Capture the cell that displays the provided text and extract its (x, y) central coordinate. 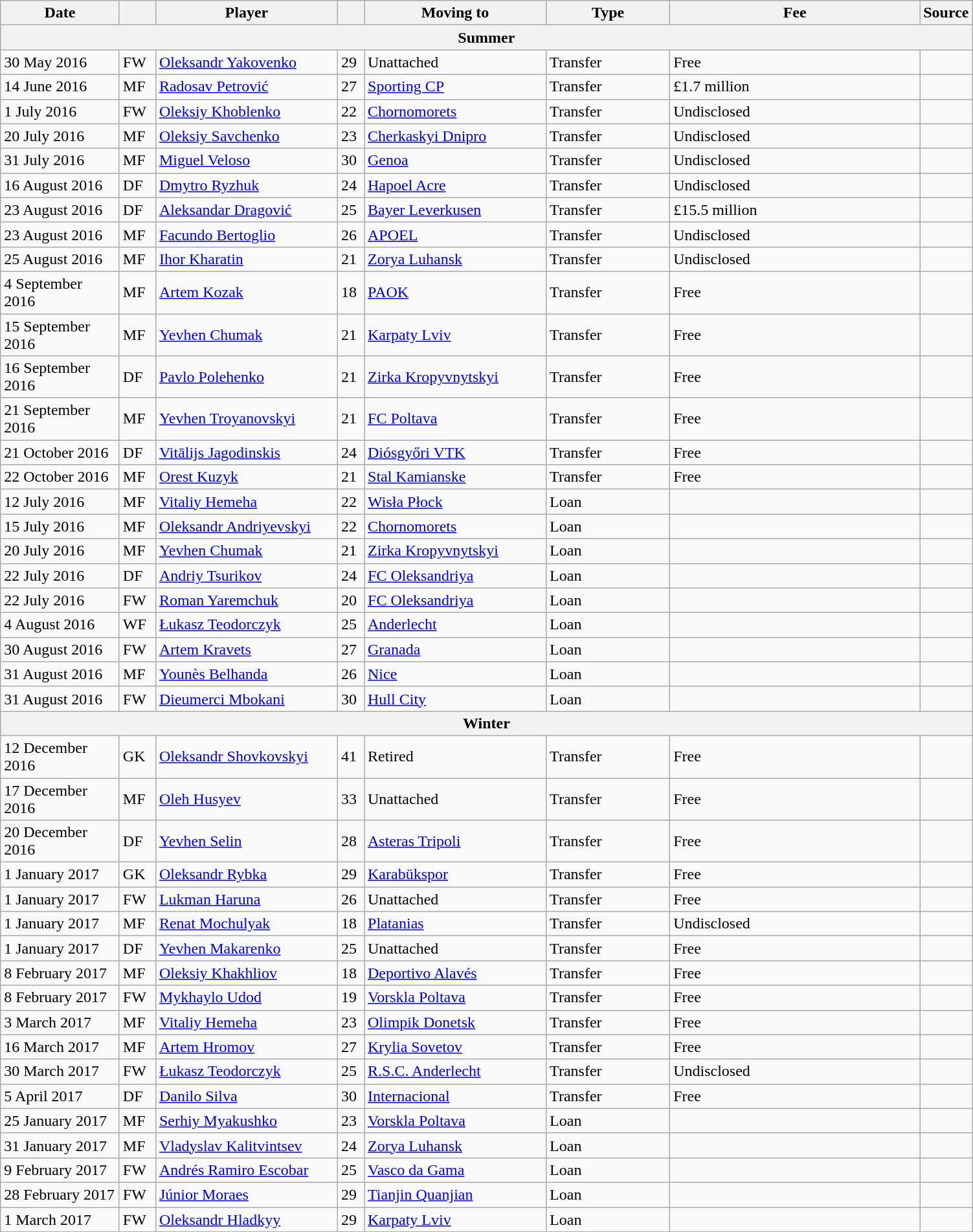
16 August 2016 (60, 185)
Type (609, 13)
Aleksandar Dragović (246, 210)
12 December 2016 (60, 756)
9 February 2017 (60, 1170)
Serhiy Myakushko (246, 1121)
Internacional (454, 1096)
21 September 2016 (60, 420)
30 August 2016 (60, 649)
£1.7 million (795, 87)
Younès Belhanda (246, 674)
Oleksandr Shovkovskyi (246, 756)
Yevhen Troyanovskyi (246, 420)
Diósgyőri VTK (454, 453)
Vitālijs Jagodinskis (246, 453)
28 (351, 842)
Dieumerci Mbokani (246, 699)
30 March 2017 (60, 1071)
Hull City (454, 699)
Granada (454, 649)
Ihor Kharatin (246, 259)
22 October 2016 (60, 477)
Nice (454, 674)
25 August 2016 (60, 259)
15 July 2016 (60, 526)
3 March 2017 (60, 1022)
Júnior Moraes (246, 1194)
Oleksiy Savchenko (246, 136)
Karabükspor (454, 875)
Radosav Petrović (246, 87)
12 July 2016 (60, 502)
21 October 2016 (60, 453)
Moving to (454, 13)
Mykhaylo Udod (246, 998)
Andrés Ramiro Escobar (246, 1170)
Deportivo Alavés (454, 973)
14 June 2016 (60, 87)
1 July 2016 (60, 111)
Source (946, 13)
Dmytro Ryzhuk (246, 185)
FC Poltava (454, 420)
Yevhen Makarenko (246, 948)
Summer (487, 38)
Artem Kozak (246, 293)
Pavlo Polehenko (246, 377)
Oleh Husyev (246, 799)
Cherkaskyi Dnipro (454, 136)
Renat Mochulyak (246, 924)
Vladyslav Kalitvintsev (246, 1145)
31 January 2017 (60, 1145)
4 August 2016 (60, 625)
Oleksandr Rybka (246, 875)
17 December 2016 (60, 799)
28 February 2017 (60, 1194)
Oleksandr Yakovenko (246, 62)
5 April 2017 (60, 1096)
Miguel Veloso (246, 161)
Bayer Leverkusen (454, 210)
Oleksiy Khakhliov (246, 973)
31 July 2016 (60, 161)
4 September 2016 (60, 293)
APOEL (454, 234)
20 December 2016 (60, 842)
Sporting CP (454, 87)
Yevhen Selin (246, 842)
Andriy Tsurikov (246, 576)
WF (137, 625)
Vasco da Gama (454, 1170)
30 May 2016 (60, 62)
R.S.C. Anderlecht (454, 1071)
Artem Kravets (246, 649)
Oleksiy Khoblenko (246, 111)
Tianjin Quanjian (454, 1194)
Artem Hromov (246, 1047)
Fee (795, 13)
Date (60, 13)
Retired (454, 756)
Oleksandr Andriyevskyi (246, 526)
Winter (487, 723)
Genoa (454, 161)
19 (351, 998)
Hapoel Acre (454, 185)
Orest Kuzyk (246, 477)
16 September 2016 (60, 377)
Olimpik Donetsk (454, 1022)
20 (351, 600)
Anderlecht (454, 625)
Roman Yaremchuk (246, 600)
16 March 2017 (60, 1047)
£15.5 million (795, 210)
Lukman Haruna (246, 899)
1 March 2017 (60, 1219)
25 January 2017 (60, 1121)
Wisła Płock (454, 502)
Stal Kamianske (454, 477)
41 (351, 756)
15 September 2016 (60, 334)
Facundo Bertoglio (246, 234)
Platanias (454, 924)
33 (351, 799)
Asteras Tripoli (454, 842)
Oleksandr Hladkyy (246, 1219)
Player (246, 13)
Krylia Sovetov (454, 1047)
Danilo Silva (246, 1096)
PAOK (454, 293)
